For the text-containing cell, return its midpoint in [x, y] coordinate format. 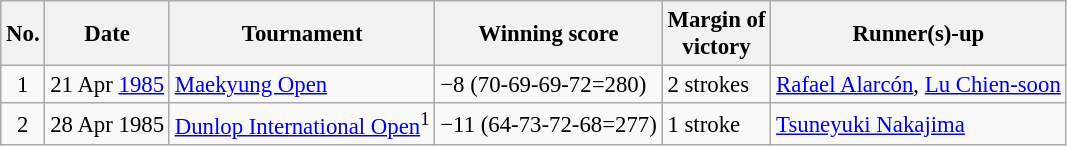
Margin ofvictory [716, 34]
Runner(s)-up [918, 34]
2 strokes [716, 85]
Winning score [548, 34]
−8 (70-69-69-72=280) [548, 85]
21 Apr 1985 [107, 85]
Maekyung Open [302, 85]
2 [23, 124]
Tournament [302, 34]
−11 (64-73-72-68=277) [548, 124]
Date [107, 34]
28 Apr 1985 [107, 124]
Tsuneyuki Nakajima [918, 124]
1 stroke [716, 124]
Rafael Alarcón, Lu Chien-soon [918, 85]
Dunlop International Open1 [302, 124]
1 [23, 85]
No. [23, 34]
